Find where the given text appears and provide that cell's center as [x, y] coordinate. 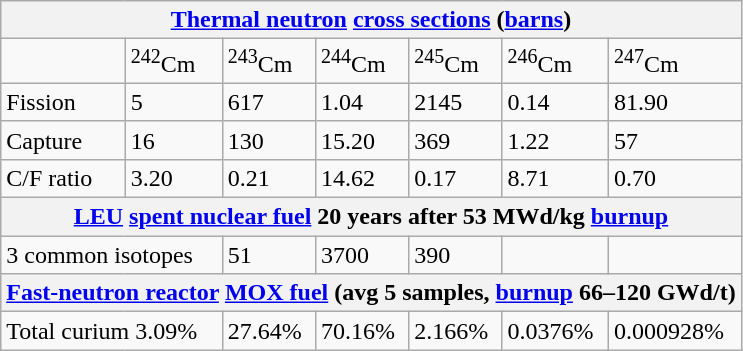
242Cm [174, 62]
390 [456, 255]
3.20 [174, 178]
15.20 [362, 140]
0.0376% [555, 331]
2145 [456, 102]
Fast-neutron reactor MOX fuel (avg 5 samples, burnup 66–120 GWd/t) [371, 293]
Fission [63, 102]
Capture [63, 140]
245Cm [456, 62]
0.17 [456, 178]
57 [674, 140]
70.16% [362, 331]
0.21 [268, 178]
617 [268, 102]
LEU spent nuclear fuel 20 years after 53 MWd/kg burnup [371, 217]
1.22 [555, 140]
0.000928% [674, 331]
16 [174, 140]
5 [174, 102]
Thermal neutron cross sections (barns) [371, 20]
1.04 [362, 102]
81.90 [674, 102]
0.14 [555, 102]
130 [268, 140]
243Cm [268, 62]
Total curium 3.09% [112, 331]
C/F ratio [63, 178]
369 [456, 140]
8.71 [555, 178]
2.166% [456, 331]
51 [268, 255]
3700 [362, 255]
246Cm [555, 62]
27.64% [268, 331]
0.70 [674, 178]
244Cm [362, 62]
14.62 [362, 178]
247Cm [674, 62]
3 common isotopes [112, 255]
